Identify which cell holds the provided text, then report its [x, y] central coordinate. 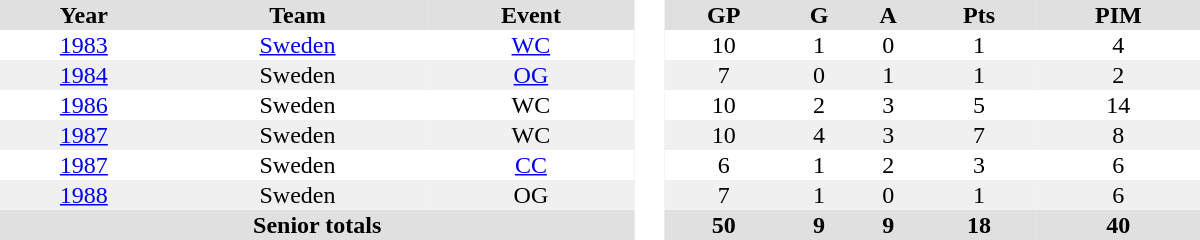
CC [530, 165]
1988 [84, 195]
Event [530, 15]
G [818, 15]
Pts [980, 15]
Year [84, 15]
1986 [84, 105]
18 [980, 225]
5 [980, 105]
1983 [84, 45]
14 [1118, 105]
40 [1118, 225]
GP [724, 15]
A [888, 15]
8 [1118, 135]
50 [724, 225]
1984 [84, 75]
Senior totals [317, 225]
Team [298, 15]
PIM [1118, 15]
